Output the [X, Y] coordinate of the center of the cell containing the given text.  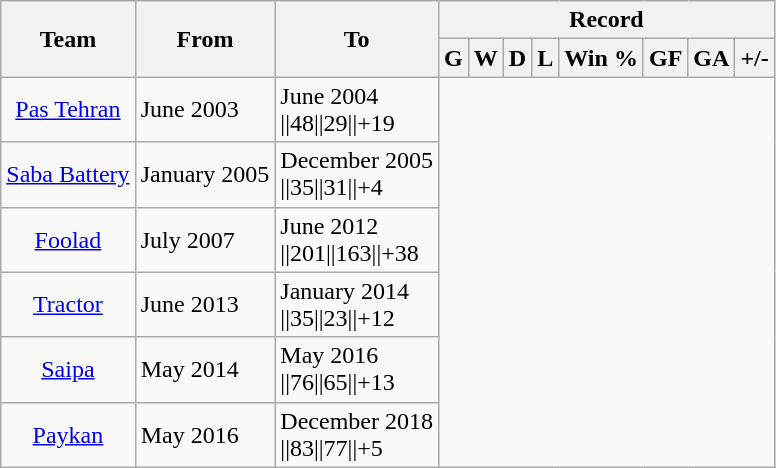
January 2014||35||23||+12 [357, 304]
Saipa [68, 370]
Team [68, 39]
July 2007 [205, 240]
Pas Tehran [68, 110]
June 2012||201||163||+38 [357, 240]
G [453, 58]
To [357, 39]
May 2014 [205, 370]
W [486, 58]
+/- [754, 58]
GA [712, 58]
Saba Battery [68, 174]
June 2013 [205, 304]
June 2004||48||29||+19 [357, 110]
Paykan [68, 434]
From [205, 39]
January 2005 [205, 174]
Tractor [68, 304]
May 2016||76||65||+13 [357, 370]
Win % [602, 58]
June 2003 [205, 110]
Foolad [68, 240]
December 2018||83||77||+5 [357, 434]
L [546, 58]
GF [665, 58]
May 2016 [205, 434]
December 2005||35||31||+4 [357, 174]
D [517, 58]
Record [606, 20]
